Detect which cell encompasses the target text, then output its (x, y) center coordinate. 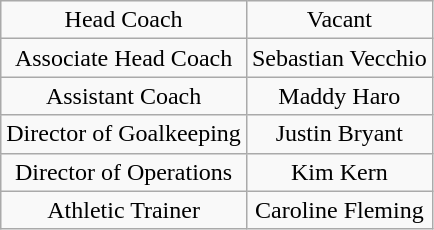
Director of Operations (124, 172)
Sebastian Vecchio (339, 58)
Associate Head Coach (124, 58)
Assistant Coach (124, 96)
Caroline Fleming (339, 210)
Justin Bryant (339, 134)
Kim Kern (339, 172)
Maddy Haro (339, 96)
Director of Goalkeeping (124, 134)
Athletic Trainer (124, 210)
Head Coach (124, 20)
Vacant (339, 20)
